Capture the cell that displays the provided text and extract its (x, y) central coordinate. 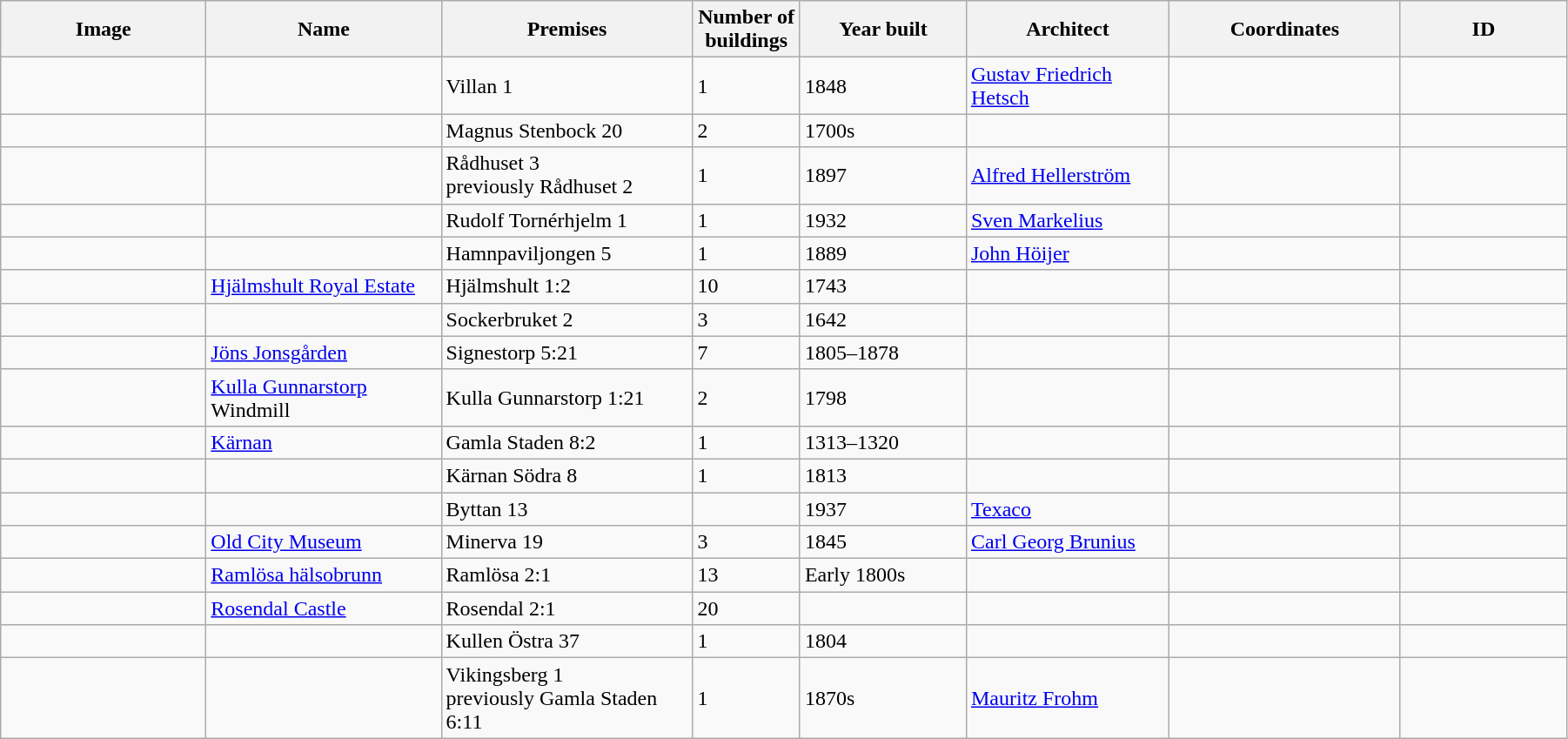
Byttan 13 (567, 509)
John Höijer (1067, 253)
Gustav Friedrich Hetsch (1067, 85)
1932 (882, 220)
Alfred Hellerström (1067, 176)
Rudolf Tornérhjelm 1 (567, 220)
Vikingsberg 1previously Gamla Staden 6:11 (567, 698)
1870s (882, 698)
Hamnpaviljongen 5 (567, 253)
Rosendal 2:1 (567, 608)
1798 (882, 397)
Coordinates (1284, 30)
Mauritz Frohm (1067, 698)
1813 (882, 475)
Early 1800s (882, 575)
Kärnan (324, 442)
Hjälmshult 1:2 (567, 286)
Architect (1067, 30)
1700s (882, 131)
1848 (882, 85)
Hjälmshult Royal Estate (324, 286)
1743 (882, 286)
20 (747, 608)
Sockerbruket 2 (567, 319)
Signestorp 5:21 (567, 353)
Kulla Gunnarstorp Windmill (324, 397)
ID (1483, 30)
10 (747, 286)
Villan 1 (567, 85)
Jöns Jonsgården (324, 353)
1804 (882, 642)
13 (747, 575)
Rådhuset 3previously Rådhuset 2 (567, 176)
Kärnan Södra 8 (567, 475)
Rosendal Castle (324, 608)
Premises (567, 30)
Gamla Staden 8:2 (567, 442)
Ramlösa 2:1 (567, 575)
Old City Museum (324, 542)
7 (747, 353)
1937 (882, 509)
Kulla Gunnarstorp 1:21 (567, 397)
1313–1320 (882, 442)
Name (324, 30)
Minerva 19 (567, 542)
1897 (882, 176)
Magnus Stenbock 20 (567, 131)
1642 (882, 319)
Carl Georg Brunius (1067, 542)
1845 (882, 542)
Kullen Östra 37 (567, 642)
1889 (882, 253)
1805–1878 (882, 353)
Sven Markelius (1067, 220)
Number ofbuildings (747, 30)
Year built (882, 30)
Texaco (1067, 509)
Image (104, 30)
Ramlösa hälsobrunn (324, 575)
